Scan for the cell matching the given text and deliver its [x, y] coordinate at center. 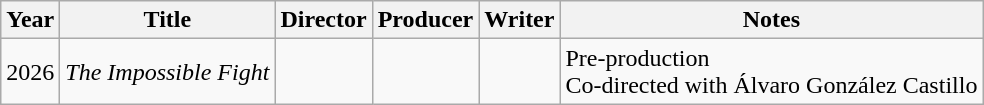
Producer [426, 20]
Notes [772, 20]
Director [324, 20]
Year [30, 20]
Writer [520, 20]
Pre-productionCo-directed with Álvaro González Castillo [772, 72]
2026 [30, 72]
Title [168, 20]
The Impossible Fight [168, 72]
